Scan for the cell matching the given text and deliver its [x, y] coordinate at center. 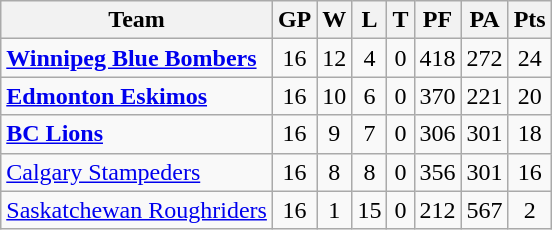
2 [530, 210]
272 [484, 58]
GP [294, 20]
PF [438, 20]
Pts [530, 20]
W [334, 20]
PA [484, 20]
418 [438, 58]
Saskatchewan Roughriders [137, 210]
Team [137, 20]
12 [334, 58]
Calgary Stampeders [137, 172]
7 [370, 134]
212 [438, 210]
356 [438, 172]
6 [370, 96]
20 [530, 96]
24 [530, 58]
1 [334, 210]
L [370, 20]
15 [370, 210]
9 [334, 134]
T [400, 20]
221 [484, 96]
370 [438, 96]
306 [438, 134]
4 [370, 58]
10 [334, 96]
Edmonton Eskimos [137, 96]
BC Lions [137, 134]
Winnipeg Blue Bombers [137, 58]
18 [530, 134]
567 [484, 210]
